Return the [x, y] coordinate for the center point of the cell that contains the specified text.  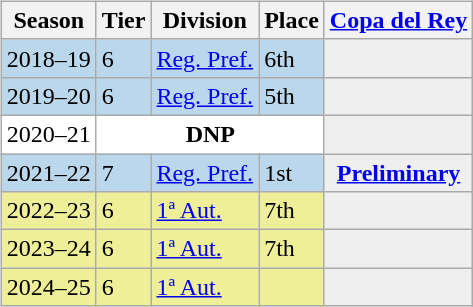
5th [292, 96]
2018–19 [48, 58]
Place [292, 20]
2024–25 [48, 287]
2021–22 [48, 173]
Season [48, 20]
Copa del Rey [398, 20]
2022–23 [48, 211]
7 [124, 173]
2023–24 [48, 249]
DNP [210, 134]
Tier [124, 20]
2020–21 [48, 134]
1st [292, 173]
6th [292, 58]
Preliminary [398, 173]
Division [205, 20]
2019–20 [48, 96]
